Identify which cell holds the provided text, then report its (X, Y) central coordinate. 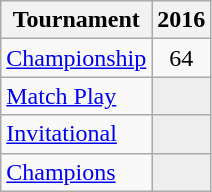
Champions (76, 172)
Invitational (76, 134)
Tournament (76, 20)
Match Play (76, 96)
Championship (76, 58)
2016 (182, 20)
64 (182, 58)
